From the cell containing the given text, extract its center point as (x, y) coordinate. 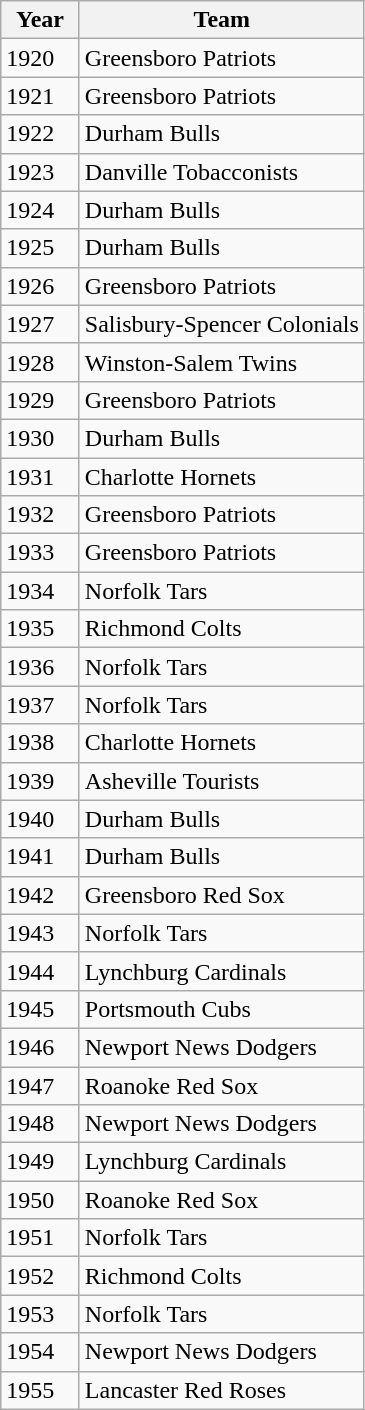
1945 (40, 1009)
1920 (40, 58)
1940 (40, 819)
1943 (40, 933)
1950 (40, 1200)
1929 (40, 400)
1946 (40, 1047)
1931 (40, 477)
Year (40, 20)
Asheville Tourists (222, 781)
1953 (40, 1314)
1932 (40, 515)
1935 (40, 629)
Portsmouth Cubs (222, 1009)
1925 (40, 248)
Winston-Salem Twins (222, 362)
1936 (40, 667)
1948 (40, 1124)
Salisbury-Spencer Colonials (222, 324)
1924 (40, 210)
1930 (40, 438)
1938 (40, 743)
Team (222, 20)
1922 (40, 134)
Danville Tobacconists (222, 172)
1949 (40, 1162)
1933 (40, 553)
1928 (40, 362)
1955 (40, 1390)
1926 (40, 286)
1944 (40, 971)
1951 (40, 1238)
Greensboro Red Sox (222, 895)
1923 (40, 172)
1939 (40, 781)
1934 (40, 591)
1942 (40, 895)
1941 (40, 857)
1954 (40, 1352)
1927 (40, 324)
1947 (40, 1085)
Lancaster Red Roses (222, 1390)
1952 (40, 1276)
1921 (40, 96)
1937 (40, 705)
